Return (X, Y) of the center of cell containing provided text 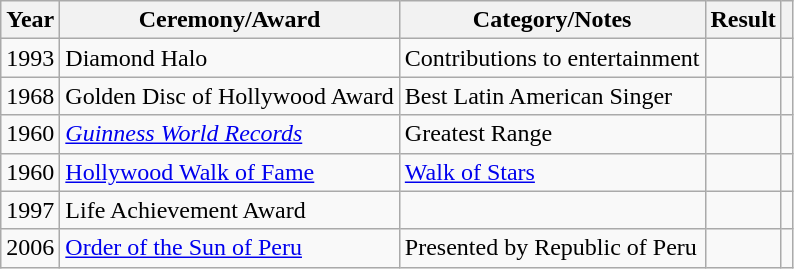
Hollywood Walk of Fame (230, 172)
Contributions to entertainment (552, 58)
Guinness World Records (230, 134)
Golden Disc of Hollywood Award (230, 96)
Greatest Range (552, 134)
1968 (30, 96)
1993 (30, 58)
Category/Notes (552, 20)
Life Achievement Award (230, 210)
Presented by Republic of Peru (552, 248)
Result (743, 20)
Best Latin American Singer (552, 96)
1997 (30, 210)
Year (30, 20)
Walk of Stars (552, 172)
Order of the Sun of Peru (230, 248)
Diamond Halo (230, 58)
Ceremony/Award (230, 20)
2006 (30, 248)
